Find where the given text appears and provide that cell's center as (X, Y) coordinate. 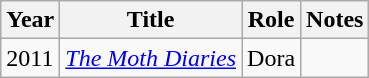
Role (272, 20)
The Moth Diaries (151, 58)
Notes (335, 20)
2011 (30, 58)
Dora (272, 58)
Title (151, 20)
Year (30, 20)
